Search for the cell housing the specified text and yield its [x, y] center coordinate. 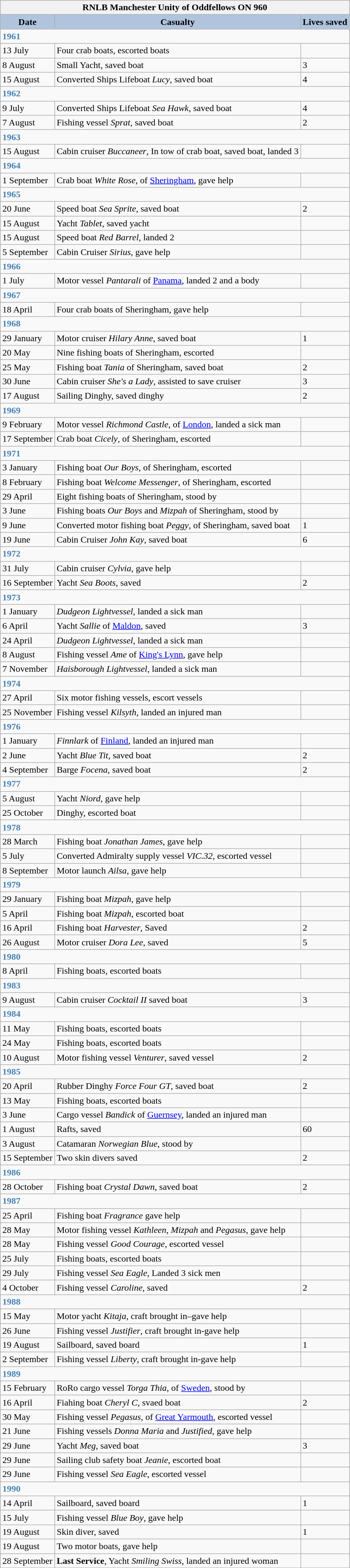
Speed boat Red Barrel, landed 2 [178, 238]
Fishing boat Harvester, Saved [178, 928]
Eight fishing boats of Sheringham, stood by [178, 496]
Fishing vessel Sea Eagle, Landed 3 sick men [178, 1273]
4 September [28, 770]
Fishing boat Fragrance gave help [178, 1215]
11 May [28, 1028]
Cabin cruiser Cocktail II saved boat [178, 1000]
25 May [28, 367]
14 April [28, 1503]
21 June [28, 1431]
Fishing vessel Pegasus, of Great Yarmouth, escorted vessel [178, 1417]
25 July [28, 1259]
1986 [175, 1172]
1974 [175, 683]
28 October [28, 1187]
Motor launch Ailsa, gave help [178, 870]
1989 [175, 1374]
1985 [175, 1072]
Fishing vessels Donna Maria and Justified, gave help [178, 1431]
9 August [28, 1000]
Yacht Blue Tit, saved boat [178, 755]
Fishing vessel Liberty, craft brought in-gave help [178, 1359]
1984 [175, 1014]
25 November [28, 712]
Rafts, saved [178, 1129]
10 August [28, 1057]
1964 [175, 165]
17 September [28, 439]
7 August [28, 122]
Barge Focena, saved boat [178, 770]
Motor fishing vessel Venturer, saved vessel [178, 1057]
Fishing boat Welcome Messenger, of Sheringham, escorted [178, 482]
28 September [28, 1561]
1980 [175, 957]
Converted Ships Lifeboat Lucy, saved boat [178, 79]
Skin diver, saved [178, 1532]
Fishing vessel Good Courage, escorted vessel [178, 1244]
Four crab boats of Sheringham, gave help [178, 309]
27 April [28, 698]
28 March [28, 841]
18 April [28, 309]
1968 [175, 324]
Motor cruiser Hilary Anne, saved boat [178, 338]
Crab boat White Rose, of Sheringham, gave help [178, 180]
5 April [28, 914]
5 August [28, 798]
26 August [28, 942]
Cargo vessel Bandick of Guernsey, landed an injured man [178, 1115]
Fishing boat Mizpah, gave help [178, 899]
6 April [28, 626]
15 May [28, 1316]
Motor fishing vessel Kathleen, Mizpah and Pegasus, gave help [178, 1230]
Yacht Niord, gave help [178, 798]
1 July [28, 281]
Fishing vessel Caroline, saved [178, 1287]
Rubber Dinghy Force Four GT, saved boat [178, 1086]
9 June [28, 525]
Four crab boats, escorted boats [178, 51]
1977 [175, 784]
5 [325, 942]
Fishing boats Our Boys and Mizpah of Sheringham, stood by [178, 511]
Date [28, 22]
30 June [28, 381]
1973 [175, 597]
1983 [175, 985]
1965 [175, 195]
Last Service, Yacht Smiling Swiss, landed an injured woman [178, 1561]
3 January [28, 468]
Motor vessel Pantarali of Panama, landed 2 and a body [178, 281]
Fishing vessel Sprat, saved boat [178, 122]
Motor vessel Richmond Castle, of London, landed a sick man [178, 425]
Lives saved [325, 22]
Fishing vessel Kilsyth, landed an injured man [178, 712]
Converted Admiralty supply vessel VIC.32, escorted vessel [178, 856]
15 September [28, 1158]
Six motor fishing vessels, escort vessels [178, 698]
Fiahing boat Cheryl C, svaed boat [178, 1403]
Nine fishing boats of Sheringham, escorted [178, 353]
8 February [28, 482]
8 April [28, 971]
1969 [175, 410]
13 July [28, 51]
8 September [28, 870]
5 July [28, 856]
4 October [28, 1287]
1 August [28, 1129]
25 April [28, 1215]
2 June [28, 755]
Cabin cruiser Cylvia, gave help [178, 568]
Fishing boat Tania of Sheringham, saved boat [178, 367]
1962 [175, 94]
6 [325, 540]
2 September [28, 1359]
1963 [175, 137]
Converted Ships Lifeboat Sea Hawk, saved boat [178, 108]
5 September [28, 252]
RNLB Manchester Unity of Oddfellows ON 960 [175, 8]
17 August [28, 396]
Fishing boat Mizpah, escorted boat [178, 914]
Fishing boat Jonathan James, gave help [178, 841]
1 September [28, 180]
31 July [28, 568]
Cabin Cruiser John Kay, saved boat [178, 540]
Cabin Cruiser Sirius, gave help [178, 252]
Two motor boats, gave help [178, 1546]
15 July [28, 1517]
Casualty [178, 22]
Haisborough Lightvessel, landed a sick man [178, 669]
1978 [175, 827]
RoRo cargo vessel Torga Thia, of Sweden, stood by [178, 1388]
1972 [175, 554]
Fishing boat Crystal Dawn, saved boat [178, 1187]
29 April [28, 496]
1966 [175, 266]
1979 [175, 885]
1987 [175, 1201]
1971 [175, 453]
Converted motor fishing boat Peggy, of Sheringham, saved boat [178, 525]
24 April [28, 640]
13 May [28, 1101]
20 June [28, 209]
Motor yacht Kitaja, craft brought in–gave help [178, 1316]
Speed boat Sea Sprite, saved boat [178, 209]
Fishing vessel Ame of King's Lynn, gave help [178, 655]
Fishing vessel Sea Eagle, escorted vessel [178, 1474]
Crab boat Cicely, of Sheringham, escorted [178, 439]
24 May [28, 1043]
16 September [28, 583]
Small Yacht, saved boat [178, 65]
Finnlark of Finland, landed an injured man [178, 741]
Yacht Sea Boots, saved [178, 583]
29 July [28, 1273]
20 May [28, 353]
25 October [28, 813]
Fishing boat Our Boys, of Sheringham, escorted [178, 468]
20 April [28, 1086]
Sailing club safety boat Jeanie, escorted boat [178, 1460]
Sailing Dinghy, saved dinghy [178, 396]
Yacht Sallie of Maldon, saved [178, 626]
1967 [175, 295]
26 June [28, 1330]
Cabin cruiser She's a Lady, assisted to save cruiser [178, 381]
1988 [175, 1302]
60 [325, 1129]
Dinghy, escorted boat [178, 813]
Motor cruiser Dora Lee, saved [178, 942]
Catamaran Norwegian Blue, stood by [178, 1144]
1990 [175, 1489]
7 November [28, 669]
30 May [28, 1417]
15 February [28, 1388]
1976 [175, 727]
3 August [28, 1144]
Yacht Tablet, saved yacht [178, 223]
Fishing vessel Blue Boy, gave help [178, 1517]
9 July [28, 108]
Fishing vessel Justifier, craft brought in-gave help [178, 1330]
19 June [28, 540]
Two skin divers saved [178, 1158]
9 February [28, 425]
Cabin cruiser Buccaneer, In tow of crab boat, saved boat, landed 3 [178, 151]
Yacht Meg, saved boat [178, 1446]
1961 [175, 36]
